Extract the (x, y) coordinate from the center of the cell holding the provided text.  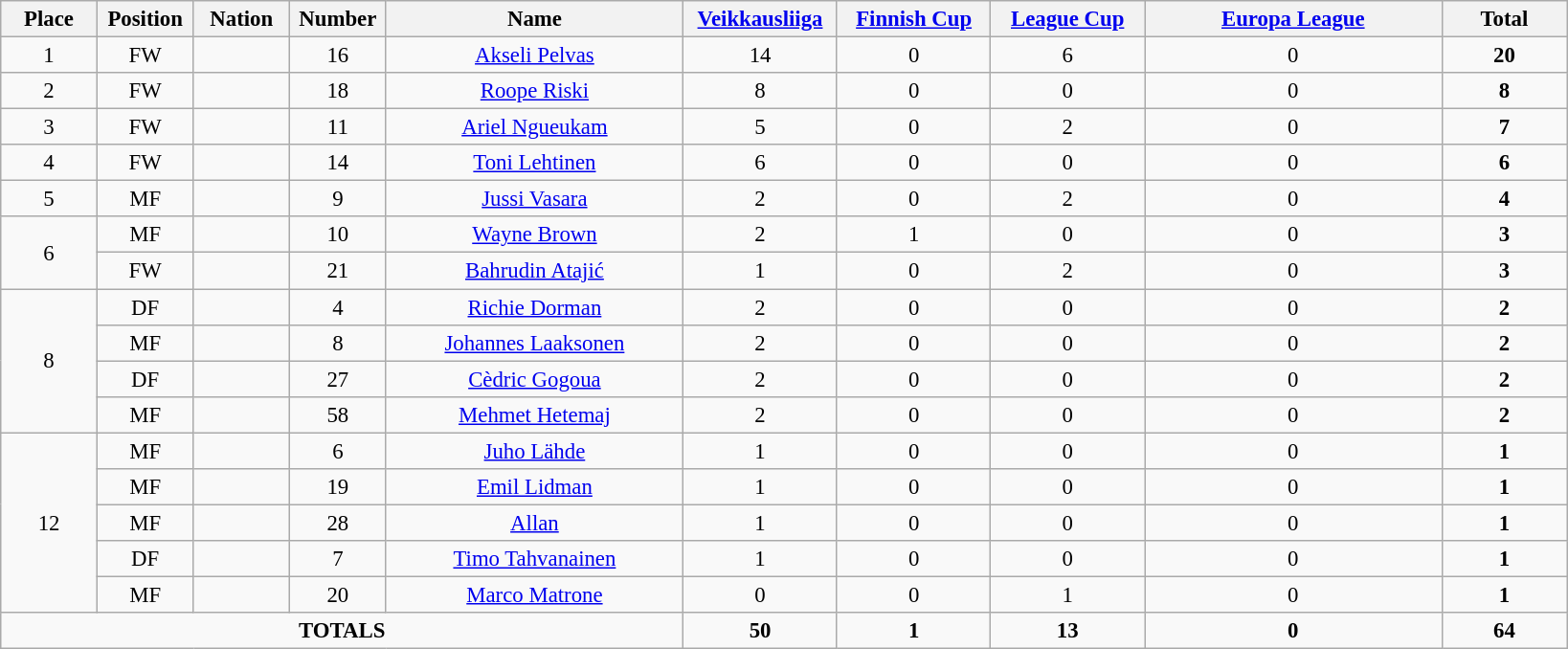
27 (339, 379)
12 (50, 523)
Timo Tahvanainen (534, 559)
Toni Lehtinen (534, 163)
Mehmet Hetemaj (534, 414)
Johannes Laaksonen (534, 343)
Juho Lähde (534, 451)
Bahrudin Atajić (534, 271)
Roope Riski (534, 91)
Akseli Pelvas (534, 56)
19 (339, 487)
28 (339, 523)
11 (339, 127)
13 (1068, 631)
Veikkausliiga (760, 19)
Allan (534, 523)
18 (339, 91)
Number (339, 19)
Ariel Ngueukam (534, 127)
Nation (241, 19)
9 (339, 199)
Richie Dorman (534, 307)
Position (146, 19)
League Cup (1068, 19)
Cèdric Gogoua (534, 379)
Wayne Brown (534, 235)
64 (1505, 631)
Jussi Vasara (534, 199)
Emil Lidman (534, 487)
Total (1505, 19)
58 (339, 414)
Name (534, 19)
TOTALS (343, 631)
16 (339, 56)
21 (339, 271)
50 (760, 631)
Europa League (1294, 19)
Finnish Cup (913, 19)
Marco Matrone (534, 594)
10 (339, 235)
Place (50, 19)
